From the cell containing the given text, extract its center point as [x, y] coordinate. 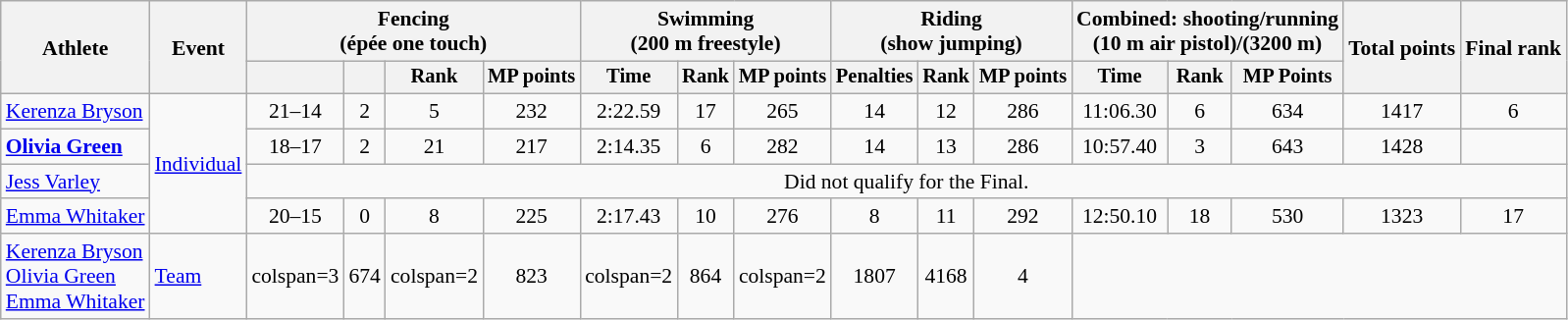
13 [946, 147]
4 [1022, 277]
5 [434, 112]
Kerenza Bryson [76, 112]
12:50.10 [1120, 217]
20–15 [294, 217]
Riding(show jumping) [952, 31]
2:22.59 [628, 112]
225 [532, 217]
Team [198, 277]
265 [783, 112]
Total points [1401, 47]
Final rank [1513, 47]
10 [706, 217]
674 [365, 277]
864 [706, 277]
1428 [1401, 147]
colspan=3 [294, 277]
643 [1287, 147]
1417 [1401, 112]
530 [1287, 217]
Jess Varley [76, 182]
Penalties [874, 78]
292 [1022, 217]
21–14 [294, 112]
Swimming(200 m freestyle) [706, 31]
Individual [198, 164]
Olivia Green [76, 147]
Athlete [76, 47]
MP Points [1287, 78]
Combined: shooting/running(10 m air pistol)/(3200 m) [1207, 31]
18 [1199, 217]
3 [1199, 147]
276 [783, 217]
Fencing(épée one touch) [413, 31]
10:57.40 [1120, 147]
2:14.35 [628, 147]
1323 [1401, 217]
21 [434, 147]
4168 [946, 277]
0 [365, 217]
823 [532, 277]
232 [532, 112]
11:06.30 [1120, 112]
1807 [874, 277]
12 [946, 112]
Emma Whitaker [76, 217]
282 [783, 147]
18–17 [294, 147]
2:17.43 [628, 217]
217 [532, 147]
Kerenza BrysonOlivia GreenEmma Whitaker [76, 277]
634 [1287, 112]
Did not qualify for the Final. [907, 182]
Event [198, 47]
11 [946, 217]
